Provide the [x, y] coordinate of the cell's center where the given text is located.  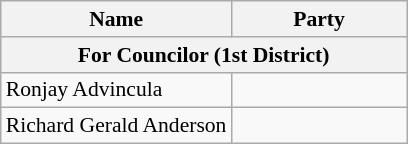
Party [318, 19]
Ronjay Advincula [116, 90]
For Councilor (1st District) [204, 55]
Name [116, 19]
Richard Gerald Anderson [116, 126]
